Capture the cell that displays the provided text and extract its (X, Y) central coordinate. 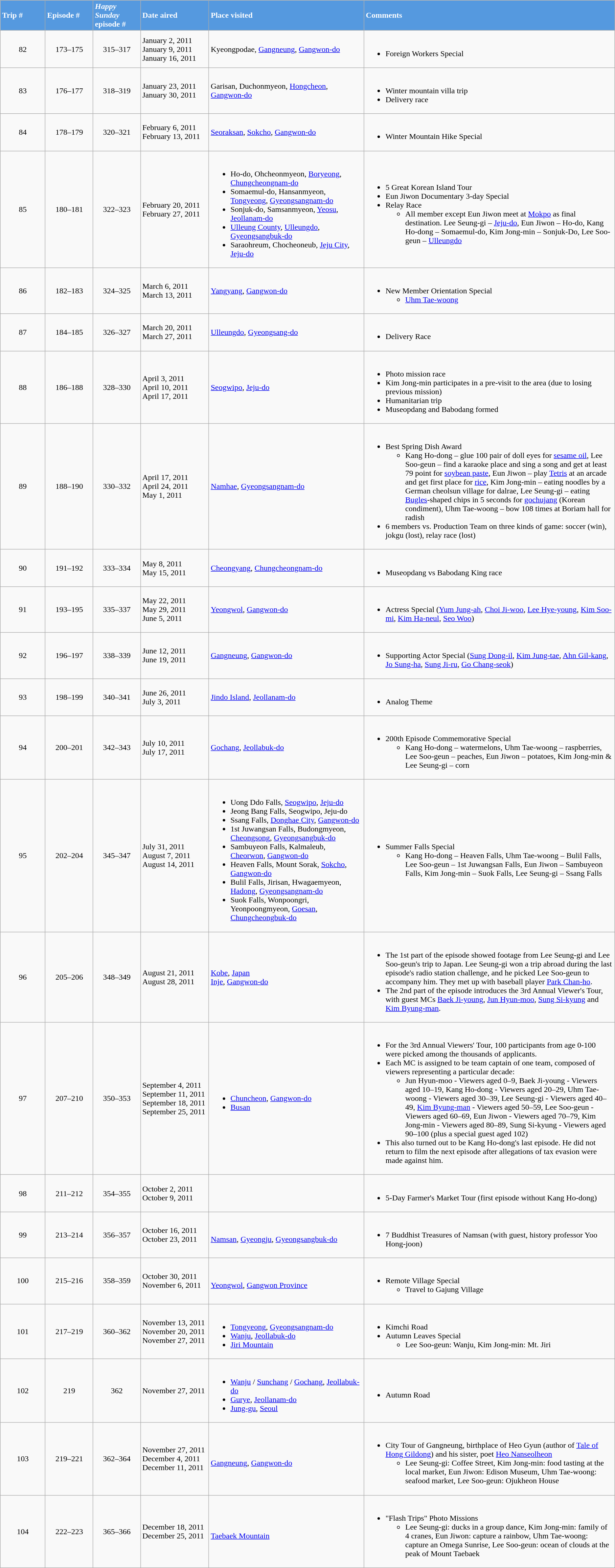
89 (23, 486)
Garisan, Duchonmyeon, Hongcheon, Gangwon-do (286, 91)
94 (23, 748)
333–334 (117, 568)
82 (23, 49)
219–221 (69, 1459)
196–197 (69, 655)
Episode # (69, 15)
90 (23, 568)
342–343 (117, 748)
87 (23, 332)
96 (23, 977)
100 (23, 1281)
New Member Orientation SpecialUhm Tae-woong (490, 291)
215–216 (69, 1281)
91 (23, 609)
7 Buddhist Treasures of Namsan (with guest, history professor Yoo Hong-joon) (490, 1235)
March 20, 2011 March 27, 2011 (175, 332)
Seogwipo, Jeju-do (286, 387)
Yeongwol, Gangwon Province (286, 1281)
Chuncheon, Gangwon-doBusan (286, 1099)
97 (23, 1099)
328–330 (117, 387)
205–206 (69, 977)
November 27, 2011December 4, 2011December 11, 2011 (175, 1459)
Kobe, JapanInje, Gangwon-do (286, 977)
Date aired (175, 15)
180–181 (69, 209)
211–212 (69, 1193)
354–355 (117, 1193)
October 2, 2011October 9, 2011 (175, 1193)
99 (23, 1235)
326–327 (117, 332)
Gochang, Jeollabuk-do (286, 748)
March 6, 2011 March 13, 2011 (175, 291)
330–332 (117, 486)
222–223 (69, 1532)
Actress Special (Yum Jung-ah, Choi Ji-woo, Lee Hye-young, Kim Soo-mi, Kim Ha-neul, Seo Woo) (490, 609)
May 8, 2011 May 15, 2011 (175, 568)
198–199 (69, 697)
176–177 (69, 91)
104 (23, 1532)
200–201 (69, 748)
358–359 (117, 1281)
188–190 (69, 486)
Namhae, Gyeongsangnam-do (286, 486)
Ulleungdo, Gyeongsang-do (286, 332)
July 10, 2011July 17, 2011 (175, 748)
219 (69, 1391)
103 (23, 1459)
Yangyang, Gangwon-do (286, 291)
Foreign Workers Special (490, 49)
Delivery Race (490, 332)
207–210 (69, 1099)
213–214 (69, 1235)
86 (23, 291)
Cheongyang, Chungcheongnam-do (286, 568)
October 16, 2011October 23, 2011 (175, 1235)
350–353 (117, 1099)
February 6, 2011February 13, 2011 (175, 132)
Museopdang vs Babodang King race (490, 568)
315–317 (117, 49)
September 4, 2011September 11, 2011September 18, 2011September 25, 2011 (175, 1099)
365–366 (117, 1532)
Remote Village SpecialTravel to Gajung Village (490, 1281)
340–341 (117, 697)
360–362 (117, 1331)
93 (23, 697)
June 12, 2011June 19, 2011 (175, 655)
April 3, 2011 April 10, 2011 April 17, 2011 (175, 387)
362 (117, 1391)
362–364 (117, 1459)
202–204 (69, 856)
92 (23, 655)
Comments (490, 15)
February 20, 2011February 27, 2011 (175, 209)
217–219 (69, 1331)
322–323 (117, 209)
84 (23, 132)
Happy Sunday episode # (117, 15)
182–183 (69, 291)
184–185 (69, 332)
Analog Theme (490, 697)
November 13, 2011November 20, 2011November 27, 2011 (175, 1331)
348–349 (117, 977)
May 22, 2011 May 29, 2011June 5, 2011 (175, 609)
Place visited (286, 15)
88 (23, 387)
186–188 (69, 387)
324–325 (117, 291)
Wanju / Sunchang / Gochang, Jeollabuk-doGurye, Jeollanam-doJung-gu, Seoul (286, 1391)
Jindo Island, Jeollanam-do (286, 697)
Yeongwol, Gangwon-do (286, 609)
193–195 (69, 609)
July 31, 2011August 7, 2011August 14, 2011 (175, 856)
Winter Mountain Hike Special (490, 132)
Tongyeong, Gyeongsangnam-doWanju, Jeollabuk-doJiri Mountain (286, 1331)
338–339 (117, 655)
95 (23, 856)
Kyeongpodae, Gangneung, Gangwon-do (286, 49)
83 (23, 91)
August 21, 2011August 28, 2011 (175, 977)
June 26, 2011July 3, 2011 (175, 697)
January 23, 2011January 30, 2011 (175, 91)
January 2, 2011January 9, 2011January 16, 2011 (175, 49)
Namsan, Gyeongju, Gyeongsangbuk-do (286, 1235)
Supporting Actor Special (Sung Dong-il, Kim Jung-tae, Ahn Gil-kang, Jo Sung-ha, Sung Ji-ru, Go Chang-seok) (490, 655)
December 18, 2011December 25, 2011 (175, 1532)
October 30, 2011November 6, 2011 (175, 1281)
Trip # (23, 15)
5-Day Farmer's Market Tour (first episode without Kang Ho-dong) (490, 1193)
191–192 (69, 568)
85 (23, 209)
102 (23, 1391)
April 17, 2011 April 24, 2011 May 1, 2011 (175, 486)
Winter mountain villa tripDelivery race (490, 91)
320–321 (117, 132)
Taebaek Mountain (286, 1532)
335–337 (117, 609)
345–347 (117, 856)
98 (23, 1193)
Seoraksan, Sokcho, Gangwon-do (286, 132)
356–357 (117, 1235)
November 27, 2011 (175, 1391)
173–175 (69, 49)
318–319 (117, 91)
101 (23, 1331)
178–179 (69, 132)
Kimchi RoadAutumn Leaves SpecialLee Soo-geun: Wanju, Kim Jong-min: Mt. Jiri (490, 1331)
Autumn Road (490, 1391)
